Return (X, Y) of the center of cell containing provided text 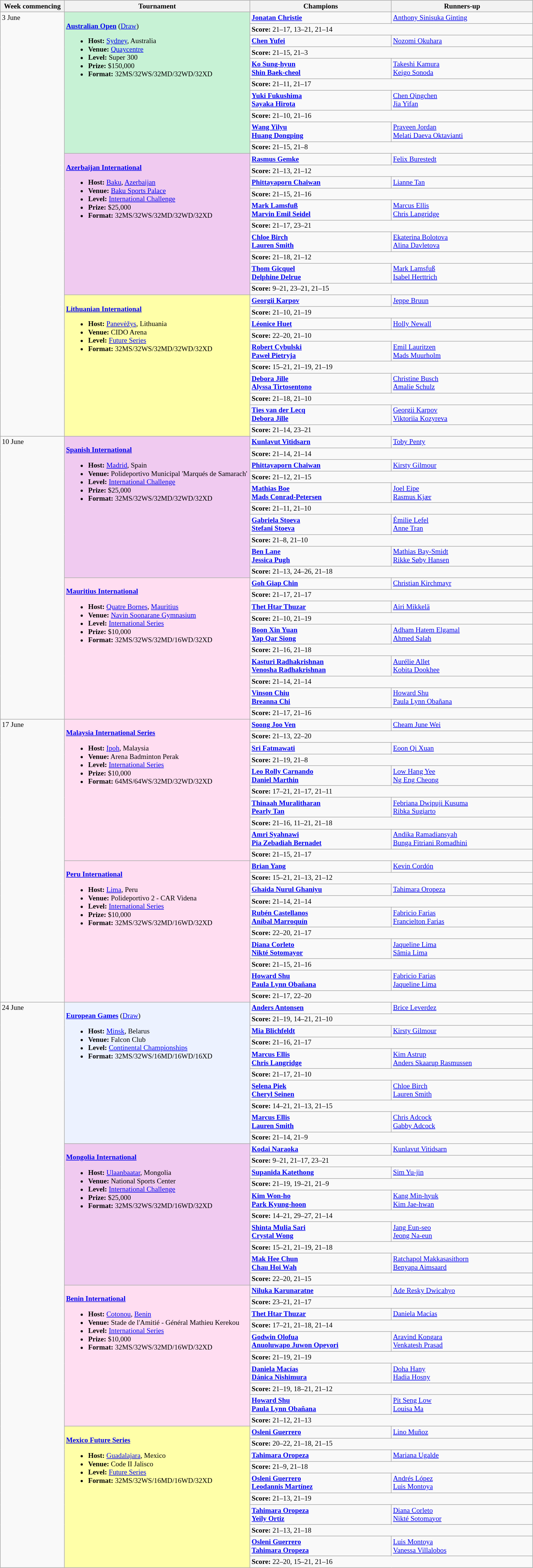
Adham Hatem Elgamal Ahmed Salah (462, 634)
Jonatan Christie (321, 18)
Score: 22–20, 21–10 (391, 336)
Kim Astrup Anders Skaarup Rasmussen (462, 1058)
Score: 21–9, 21–18 (391, 1467)
Robert Cybulski Paweł Pietryja (321, 351)
Score: 21–15, 21–8 (391, 147)
Mariana Ugalde (462, 1456)
Toby Penty (462, 442)
Brice Leverdez (462, 1008)
Shinta Mulia Sari Crystal Wong (321, 1232)
Daniela Macías (462, 1314)
Runners-up (462, 6)
Lino Muñoz (462, 1432)
Anders Antonsen (321, 1008)
Score: 21–18, 21–10 (391, 399)
Fabricio Farias Francielton Farias (462, 917)
Score: 15–21, 21–19, 21–18 (391, 1247)
Léonice Huet (321, 324)
Score: 21–15, 21–17 (391, 855)
Score: 14–21, 29–27, 21–14 (391, 1216)
Score: 21–11, 21–17 (391, 84)
Score: 15–21, 21–19, 21–19 (391, 367)
Wang Yilyu Huang Dongping (321, 132)
Osleni Guerrero Tahimara Oropeza (321, 1546)
Jeppe Bruun (462, 301)
Score: 21–13, 21–18 (391, 1530)
Chen Qingchen Jia Yifan (462, 100)
Chris Adcock Gabby Adcock (462, 1122)
Pit Seng Low Louisa Ma (462, 1404)
Peru InternationalHost: Lima, PeruVenue: Polideportivo 2 - CAR VidenaLevel: International SeriesPrize: $10,000Format: 32MS/32WS/32MD/16WD/32XD (157, 931)
Score: 21–16, 21–18 (391, 650)
Score: 21–12, 21–15 (391, 477)
Selena Piek Cheryl Seinen (321, 1090)
Vinson Chiu Breanna Chi (321, 697)
Score: 21–13, 22–20 (391, 736)
Georgii Karpov Viktoriia Kozyreva (462, 414)
Score: 21–17, 13–21, 21–14 (391, 29)
24 June (32, 1285)
Leo Rolly Carnando Daniel Marthin (321, 776)
Ade Resky Dwicahyo (462, 1291)
Score: 20–22, 21–18, 21–15 (391, 1444)
Andrés López Luis Montoya (462, 1483)
Score: 21–18, 21–12 (391, 258)
Score: 17–21, 21–18, 21–14 (391, 1326)
Score: 21–17, 21–10 (391, 1074)
Score: 21–19, 14–21, 21–10 (391, 1019)
Score: 17–21, 21–17, 21–11 (391, 791)
Georgii Karpov (321, 301)
Airi Mikkelä (462, 607)
Score: 21–17, 22–20 (391, 996)
Mathias Boe Mads Conrad-Petersen (321, 493)
Score: 21–17, 23–21 (391, 226)
Score: 23–21, 21–17 (391, 1302)
Chen Yufei (321, 41)
Nozomi Okuhara (462, 41)
Marcus Ellis Lauren Smith (321, 1122)
Ko Sung-hyun Shin Baek-cheol (321, 69)
Debora Jille Alyssa Tirtosentono (321, 383)
Score: 21–17, 21–16 (391, 713)
Score: 9–21, 21–17, 23–21 (391, 1161)
Low Hang Yee Ng Eng Cheong (462, 776)
Thom Gicquel Delphine Delrue (321, 273)
Rasmus Gemke (321, 159)
Ghaida Nurul Ghaniyu (321, 890)
Yuki Fukushima Sayaka Hirota (321, 100)
Mia Blichfeldt (321, 1031)
Kodai Naraoka (321, 1149)
Christian Kirchmayr (462, 584)
Thinaah Muralitharan Pearly Tan (321, 807)
Lithuanian InternationalHost: Panevėžys, LithuaniaVenue: CIDO ArenaLevel: Future SeriesFormat: 32MS/32WS/32MD/32WD/32XD (157, 365)
Azerbaijan InternationalHost: Baku, AzerbaijanVenue: Baku Sports PalaceLevel: International ChallengePrize: $25,000Format: 32MS/32WS/32MD/32WD/32XD (157, 224)
Score: 21–15, 21–3 (391, 53)
Kim Won-ho Park Kyung-hoon (321, 1200)
Score: 21–19, 21–19 (391, 1357)
Niluka Karunaratne (321, 1291)
Osleni Guerrero Leodannis Martínez (321, 1483)
Ratchapol Makkasasithorn Benyapa Aimsaard (462, 1263)
Score: 21–19, 18–21, 21–12 (391, 1389)
Score: 22–20, 21–17 (391, 933)
Godwin Olofua Anuoluwapo Juwon Opeyori (321, 1341)
Soong Joo Ven (321, 725)
Cheam June Wei (462, 725)
Kasturi Radhakrishnan Venosha Radhakrishnan (321, 666)
Score: 9–21, 23–21, 21–15 (391, 289)
Mark Lamsfuß Isabel Herttrich (462, 273)
10 June (32, 578)
Score: 21–14, 23–21 (391, 430)
Brian Yang (321, 867)
Christine Busch Amalie Schulz (462, 383)
Emil Lauritzen Mads Muurholm (462, 351)
Émilie Lefel Anne Tran (462, 524)
Score: 21–19, 19–21, 21–9 (391, 1184)
Felix Burestedt (462, 159)
Kevin Cordón (462, 867)
Anthony Sinisuka Ginting (462, 18)
Score: 14–21, 21–13, 21–15 (391, 1106)
Australian Open (Draw)Host: Sydney, AustraliaVenue: QuaycentreLevel: Super 300Prize: $150,000Format: 32MS/32WS/32MD/32WD/32XD (157, 83)
Takeshi Kamura Keigo Sonoda (462, 69)
Febriana Dwipuji Kusuma Ribka Sugiarto (462, 807)
Aurélie Allet Kobita Dookhee (462, 666)
Mak Hee Chun Chau Hoi Wah (321, 1263)
Lianne Tan (462, 182)
Score: 21–8, 21–10 (391, 540)
Tournament (157, 6)
Goh Giap Chin (321, 584)
Week commencing (32, 6)
Score: 21–16, 21–17 (391, 1043)
Mark Lamsfuß Marvin Emil Seidel (321, 210)
Aravind Kongara Venkatesh Prasad (462, 1341)
Rubén Castellanos Aníbal Marroquín (321, 917)
Ben Lane Jessica Pugh (321, 556)
Kang Min-hyuk Kim Jae-hwan (462, 1200)
Eoon Qi Xuan (462, 748)
Sri Fatmawati (321, 748)
Amri Syahnawi Pia Zebadiah Bernadet (321, 839)
Ties van der Lecq Debora Jille (321, 414)
Fabricio Farias Jaqueline Lima (462, 980)
Ekaterina Bolotova Alina Davletova (462, 241)
Score: 22–20, 15–21, 21–16 (391, 1562)
Holly Newall (462, 324)
Osleni Guerrero (321, 1432)
Joel Eipe Rasmus Kjær (462, 493)
Score: 21–12, 21–13 (391, 1421)
Score: 21–13, 24–26, 21–18 (391, 572)
Sim Yu-jin (462, 1173)
Boon Xin Yuan Yap Qar Siong (321, 634)
Mathias Bay-Smidt Rikke Søby Hansen (462, 556)
Score: 21–14, 21–9 (391, 1138)
Champions (321, 6)
Mexico Future SeriesHost: Guadalajara, MexicoVenue: Code II JaliscoLevel: Future SeriesFormat: 32MS/32WS/16MD/16WD/32XD (157, 1497)
European Games (Draw)Host: Minsk, BelarusVenue: Falcon ClubLevel: Continental ChampionshipsFormat: 32MS/32WS/16MD/16WD/16XD (157, 1073)
Score: 21–10, 21–16 (391, 116)
Score: 21–13, 21–19 (391, 1499)
17 June (32, 861)
Score: 15–21, 21–13, 21–12 (391, 878)
3 June (32, 224)
Daniela Macías Dánica Nishimura (321, 1373)
Gabriela Stoeva Stefani Stoeva (321, 524)
Score: 21–17, 21–17 (391, 595)
Andika Ramadiansyah Bunga Fitriani Romadhini (462, 839)
Doha Hany Hadia Hosny (462, 1373)
Supanida Katethong (321, 1173)
Score: 21–19, 21–8 (391, 760)
Score: 21–13, 21–12 (391, 171)
Score: 21–16, 11–21, 21–18 (391, 823)
Jang Eun-seo Jeong Na-eun (462, 1232)
Luis Montoya Vanessa Villalobos (462, 1546)
Score: 22–20, 21–15 (391, 1279)
Score: 21–11, 21–10 (391, 509)
Jaqueline Lima Sâmia Lima (462, 949)
Tahimara Oropeza Yeily Ortiz (321, 1515)
Praveen Jordan Melati Daeva Oktavianti (462, 132)
